From the cell containing the given text, extract its center point as (X, Y) coordinate. 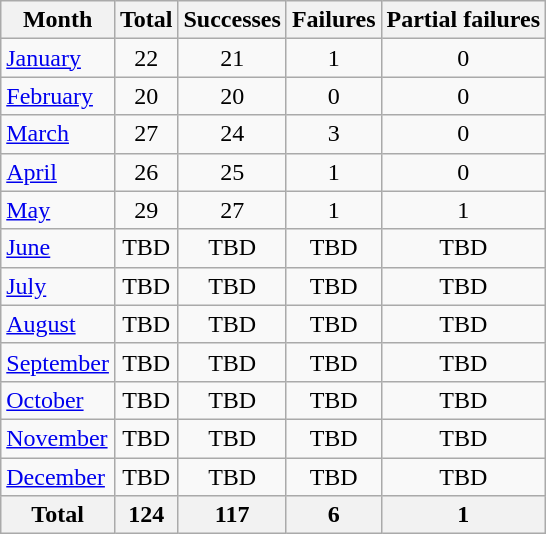
Successes (232, 20)
Partial failures (464, 20)
25 (232, 172)
26 (146, 172)
May (58, 210)
April (58, 172)
October (58, 400)
Month (58, 20)
3 (334, 134)
November (58, 438)
Failures (334, 20)
124 (146, 515)
June (58, 248)
24 (232, 134)
6 (334, 515)
29 (146, 210)
August (58, 324)
January (58, 58)
117 (232, 515)
December (58, 477)
March (58, 134)
22 (146, 58)
July (58, 286)
February (58, 96)
September (58, 362)
21 (232, 58)
